From the cell containing the given text, extract its center point as (x, y) coordinate. 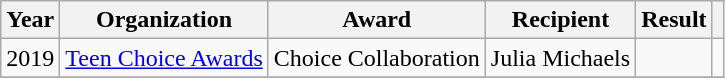
Recipient (560, 20)
Choice Collaboration (376, 58)
Organization (164, 20)
Teen Choice Awards (164, 58)
Result (674, 20)
Julia Michaels (560, 58)
Year (30, 20)
Award (376, 20)
2019 (30, 58)
